Find where the given text appears and provide that cell's center as (x, y) coordinate. 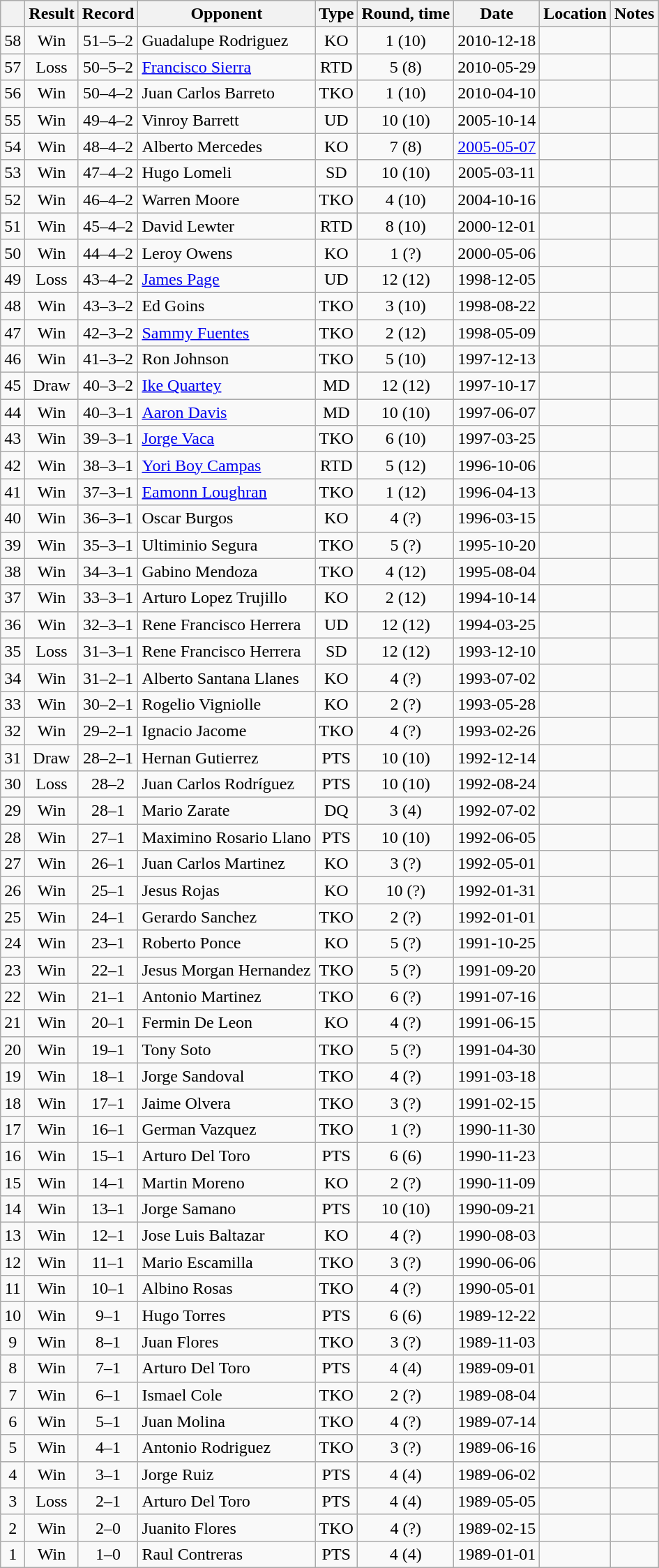
6 (10) (406, 439)
8–1 (108, 1342)
2010-12-18 (497, 40)
1991-02-15 (497, 1103)
4 (10) (406, 200)
22 (13, 996)
1989-05-05 (497, 1501)
Jaime Olvera (227, 1103)
2010-05-29 (497, 67)
57 (13, 67)
26 (13, 890)
25–1 (108, 890)
Ron Johnson (227, 359)
1995-10-20 (497, 545)
48 (13, 306)
2005-05-07 (497, 147)
26–1 (108, 864)
2005-03-11 (497, 173)
1991-06-15 (497, 1023)
34–3–1 (108, 572)
46 (13, 359)
20–1 (108, 1023)
Gerardo Sanchez (227, 917)
28–2–1 (108, 757)
Hugo Torres (227, 1315)
24 (13, 943)
24–1 (108, 917)
9 (13, 1342)
35 (13, 651)
6 (?) (406, 996)
31 (13, 757)
18 (13, 1103)
9–1 (108, 1315)
28 (13, 837)
53 (13, 173)
Ismael Cole (227, 1395)
Vinroy Barrett (227, 120)
44 (13, 412)
1991-07-16 (497, 996)
22–1 (108, 970)
Martin Moreno (227, 1183)
1997-06-07 (497, 412)
28–2 (108, 784)
41 (13, 492)
2005-10-14 (497, 120)
Eamonn Loughran (227, 492)
Guadalupe Rodriguez (227, 40)
28–1 (108, 811)
Ignacio Jacome (227, 731)
36–3–1 (108, 518)
25 (13, 917)
1990-08-03 (497, 1236)
35–3–1 (108, 545)
Oscar Burgos (227, 518)
38 (13, 572)
33 (13, 704)
12–1 (108, 1236)
Alberto Santana Llanes (227, 678)
1998-08-22 (497, 306)
40 (13, 518)
James Page (227, 279)
Mario Escamilla (227, 1262)
1990-06-06 (497, 1262)
Date (497, 14)
3–1 (108, 1474)
Ed Goins (227, 306)
1994-03-25 (497, 625)
7–1 (108, 1368)
32 (13, 731)
Mario Zarate (227, 811)
1989-12-22 (497, 1315)
4–1 (108, 1448)
49–4–2 (108, 120)
11–1 (108, 1262)
17 (13, 1129)
46–4–2 (108, 200)
1989-02-15 (497, 1528)
Hugo Lomeli (227, 173)
6–1 (108, 1395)
55 (13, 120)
1991-10-25 (497, 943)
Jorge Samano (227, 1209)
29 (13, 811)
1993-07-02 (497, 678)
30 (13, 784)
5 (8) (406, 67)
36 (13, 625)
21–1 (108, 996)
2000-05-06 (497, 253)
1 (12) (406, 492)
1992-06-05 (497, 837)
1989-07-14 (497, 1421)
3 (13, 1501)
47 (13, 333)
58 (13, 40)
1990-11-09 (497, 1183)
42–3–2 (108, 333)
1998-12-05 (497, 279)
Antonio Rodriguez (227, 1448)
10 (13, 1315)
43–4–2 (108, 279)
Location (575, 14)
1991-09-20 (497, 970)
10–1 (108, 1289)
30–2–1 (108, 704)
1989-01-01 (497, 1554)
Opponent (227, 14)
1996-10-06 (497, 465)
Jorge Sandoval (227, 1076)
19–1 (108, 1050)
Fermin De Leon (227, 1023)
34 (13, 678)
5 (12) (406, 465)
Francisco Sierra (227, 67)
32–3–1 (108, 625)
10 (?) (406, 890)
1995-08-04 (497, 572)
1 (13, 1554)
13 (13, 1236)
Notes (634, 14)
Juan Carlos Martinez (227, 864)
Juan Flores (227, 1342)
42 (13, 465)
5 (13, 1448)
Alberto Mercedes (227, 147)
1996-04-13 (497, 492)
50 (13, 253)
12 (13, 1262)
45–4–2 (108, 226)
16 (13, 1156)
Maximino Rosario Llano (227, 837)
Raul Contreras (227, 1554)
14–1 (108, 1183)
Leroy Owens (227, 253)
1989-08-04 (497, 1395)
1990-11-30 (497, 1129)
Result (52, 14)
German Vazquez (227, 1129)
7 (8) (406, 147)
1993-02-26 (497, 731)
1997-12-13 (497, 359)
Jorge Ruiz (227, 1474)
44–4–2 (108, 253)
Juan Carlos Rodríguez (227, 784)
1989-06-16 (497, 1448)
6 (13, 1421)
56 (13, 94)
14 (13, 1209)
29–2–1 (108, 731)
5–1 (108, 1421)
40–3–2 (108, 386)
2004-10-16 (497, 200)
Yori Boy Campas (227, 465)
39 (13, 545)
1992-12-14 (497, 757)
2–0 (108, 1528)
52 (13, 200)
Ultiminio Segura (227, 545)
31–3–1 (108, 651)
43 (13, 439)
11 (13, 1289)
50–4–2 (108, 94)
3 (10) (406, 306)
Aaron Davis (227, 412)
39–3–1 (108, 439)
21 (13, 1023)
4 (13, 1474)
19 (13, 1076)
Juanito Flores (227, 1528)
54 (13, 147)
41–3–2 (108, 359)
1992-08-24 (497, 784)
Jose Luis Baltazar (227, 1236)
1990-09-21 (497, 1209)
Juan Molina (227, 1421)
18–1 (108, 1076)
1992-01-01 (497, 917)
1993-05-28 (497, 704)
37 (13, 598)
Jorge Vaca (227, 439)
Jesus Morgan Hernandez (227, 970)
1992-07-02 (497, 811)
51–5–2 (108, 40)
Juan Carlos Barreto (227, 94)
27–1 (108, 837)
Arturo Lopez Trujillo (227, 598)
1997-03-25 (497, 439)
Round, time (406, 14)
7 (13, 1395)
3 (4) (406, 811)
1994-10-14 (497, 598)
16–1 (108, 1129)
48–4–2 (108, 147)
1992-05-01 (497, 864)
27 (13, 864)
15 (13, 1183)
Rogelio Vigniolle (227, 704)
4 (12) (406, 572)
2000-12-01 (497, 226)
5 (10) (406, 359)
49 (13, 279)
Roberto Ponce (227, 943)
1997-10-17 (497, 386)
1989-09-01 (497, 1368)
17–1 (108, 1103)
2–1 (108, 1501)
8 (13, 1368)
8 (10) (406, 226)
40–3–1 (108, 412)
13–1 (108, 1209)
45 (13, 386)
Type (336, 14)
Jesus Rojas (227, 890)
20 (13, 1050)
15–1 (108, 1156)
Albino Rosas (227, 1289)
47–4–2 (108, 173)
Record (108, 14)
1998-05-09 (497, 333)
Ike Quartey (227, 386)
Hernan Gutierrez (227, 757)
37–3–1 (108, 492)
Tony Soto (227, 1050)
1992-01-31 (497, 890)
1993-12-10 (497, 651)
Antonio Martinez (227, 996)
1996-03-15 (497, 518)
31–2–1 (108, 678)
1991-04-30 (497, 1050)
1989-06-02 (497, 1474)
38–3–1 (108, 465)
1–0 (108, 1554)
1989-11-03 (497, 1342)
1990-11-23 (497, 1156)
51 (13, 226)
DQ (336, 811)
Sammy Fuentes (227, 333)
Gabino Mendoza (227, 572)
23–1 (108, 943)
2 (13, 1528)
43–3–2 (108, 306)
David Lewter (227, 226)
33–3–1 (108, 598)
23 (13, 970)
2010-04-10 (497, 94)
1990-05-01 (497, 1289)
50–5–2 (108, 67)
1991-03-18 (497, 1076)
Warren Moore (227, 200)
